Provide the [X, Y] coordinate of the cell's center where the given text is located.  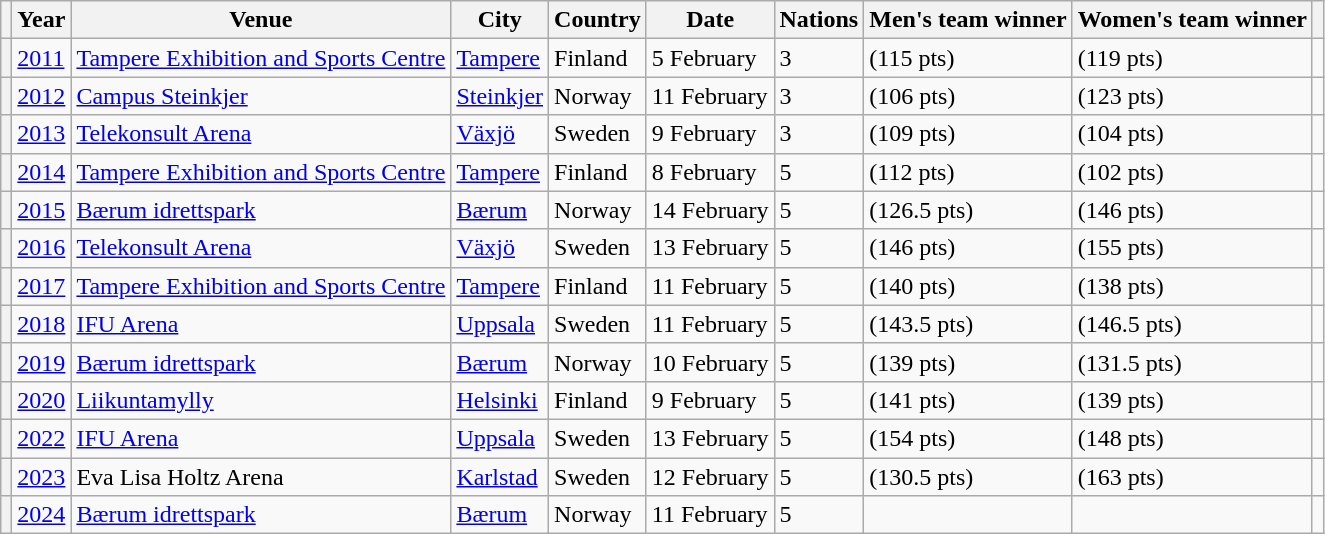
Helsinki [500, 400]
Liikuntamylly [261, 400]
Steinkjer [500, 96]
Country [598, 20]
(163 pts) [1192, 477]
(154 pts) [968, 438]
2011 [42, 58]
2014 [42, 172]
2012 [42, 96]
(140 pts) [968, 286]
2019 [42, 362]
(119 pts) [1192, 58]
(146.5 pts) [1192, 324]
(130.5 pts) [968, 477]
(141 pts) [968, 400]
5 February [710, 58]
2022 [42, 438]
2016 [42, 248]
2020 [42, 400]
2023 [42, 477]
(138 pts) [1192, 286]
12 February [710, 477]
8 February [710, 172]
2017 [42, 286]
Karlstad [500, 477]
Men's team winner [968, 20]
(102 pts) [1192, 172]
(126.5 pts) [968, 210]
(109 pts) [968, 134]
14 February [710, 210]
City [500, 20]
(123 pts) [1192, 96]
Date [710, 20]
10 February [710, 362]
(131.5 pts) [1192, 362]
Campus Steinkjer [261, 96]
(143.5 pts) [968, 324]
(106 pts) [968, 96]
2018 [42, 324]
(112 pts) [968, 172]
2013 [42, 134]
2024 [42, 515]
(104 pts) [1192, 134]
Year [42, 20]
Women's team winner [1192, 20]
Eva Lisa Holtz Arena [261, 477]
(155 pts) [1192, 248]
2015 [42, 210]
(148 pts) [1192, 438]
Nations [819, 20]
(115 pts) [968, 58]
Venue [261, 20]
